Capture the cell that displays the provided text and extract its (X, Y) central coordinate. 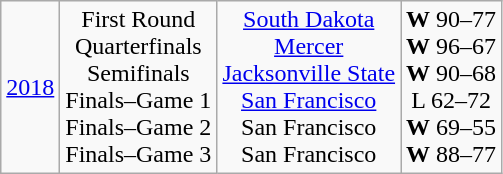
South DakotaMercerJacksonville StateSan FranciscoSan FranciscoSan Francisco (309, 88)
First RoundQuarterfinalsSemifinalsFinals–Game 1Finals–Game 2Finals–Game 3 (138, 88)
2018 (30, 88)
W 90–77W 96–67 W 90–68L 62–72W 69–55W 88–77 (452, 88)
